For the text-containing cell, return its midpoint in [x, y] coordinate format. 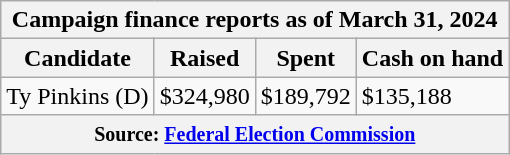
Candidate [78, 58]
Campaign finance reports as of March 31, 2024 [255, 20]
Source: Federal Election Commission [255, 134]
Cash on hand [432, 58]
Raised [204, 58]
Ty Pinkins (D) [78, 96]
$324,980 [204, 96]
Spent [306, 58]
$189,792 [306, 96]
$135,188 [432, 96]
